Output the (X, Y) coordinate of the center of the cell containing the given text.  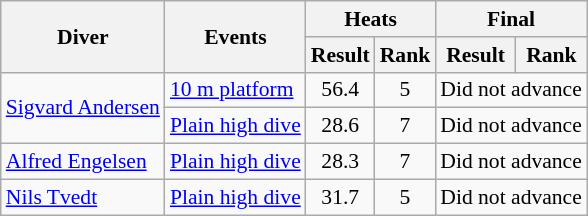
Diver (83, 36)
28.3 (340, 162)
Heats (370, 19)
Events (236, 36)
56.4 (340, 90)
Alfred Engelsen (83, 162)
28.6 (340, 126)
Nils Tvedt (83, 197)
10 m platform (236, 90)
Sigvard Andersen (83, 108)
Final (511, 19)
31.7 (340, 197)
